Determine the [X, Y] coordinate at the center of the cell enclosing the given text.  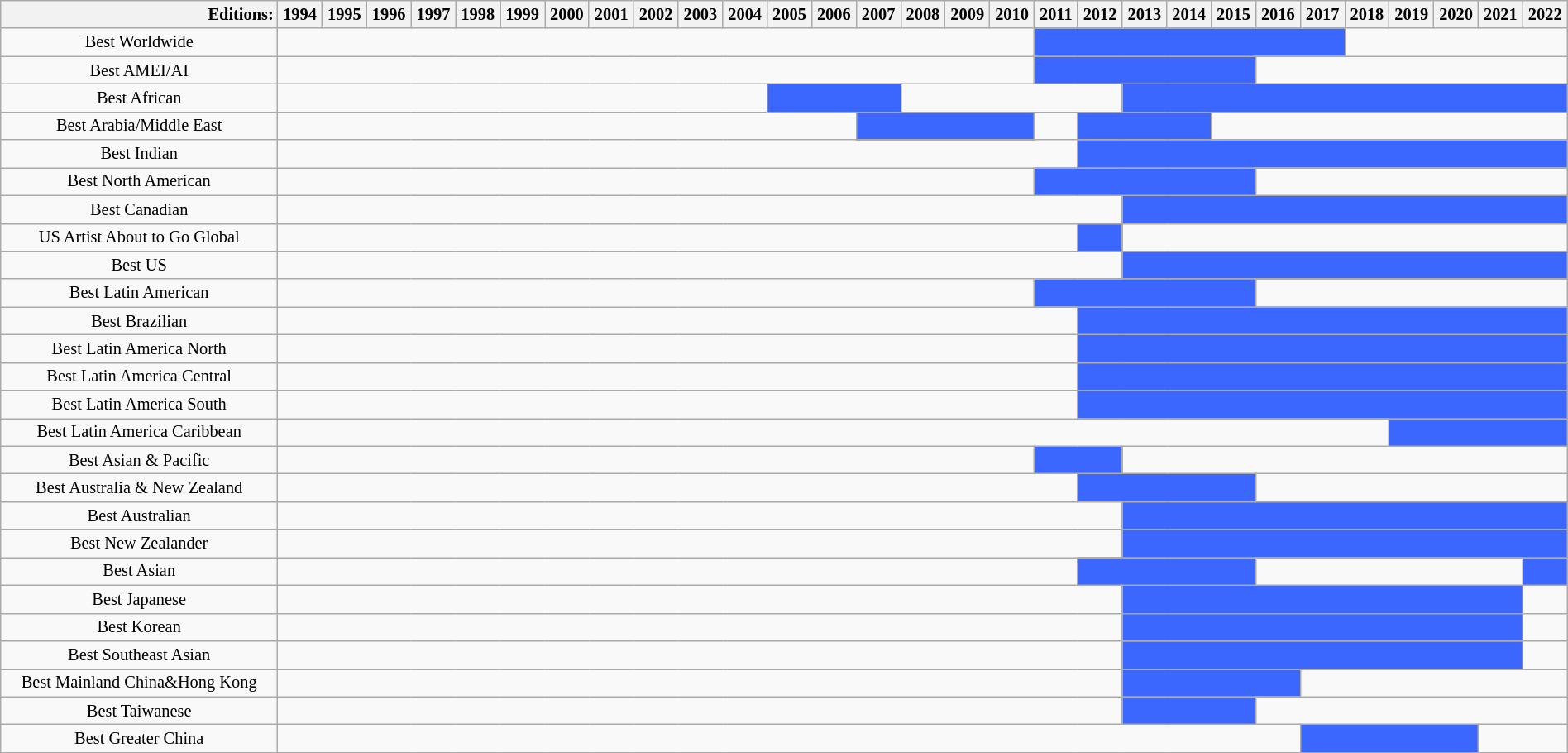
2009 [968, 15]
Best Asian [139, 572]
Best Korean [139, 627]
Best AMEI/AI [139, 70]
2008 [923, 15]
2022 [1545, 15]
2005 [790, 15]
Best Southeast Asian [139, 655]
Best Greater China [139, 739]
2018 [1367, 15]
2016 [1278, 15]
Best New Zealander [139, 544]
Best Latin America North [139, 349]
2004 [745, 15]
Best Arabia/Middle East [139, 126]
Best Latin American [139, 293]
2012 [1100, 15]
2006 [834, 15]
2001 [611, 15]
Best North American [139, 182]
Best Indian [139, 154]
2003 [700, 15]
2020 [1456, 15]
2021 [1500, 15]
Best Japanese [139, 600]
US Artist About to Go Global [139, 237]
2007 [878, 15]
1994 [300, 15]
Editions: [139, 15]
Best African [139, 98]
2017 [1322, 15]
Best Australia & New Zealand [139, 488]
2015 [1234, 15]
1998 [478, 15]
Best US [139, 266]
1995 [344, 15]
2010 [1012, 15]
Best Latin America South [139, 405]
2002 [656, 15]
1999 [523, 15]
2011 [1055, 15]
2013 [1145, 15]
Best Asian & Pacific [139, 460]
1996 [389, 15]
2019 [1412, 15]
2014 [1189, 15]
1997 [433, 15]
Best Latin America Caribbean [139, 433]
Best Latin America Central [139, 376]
2000 [566, 15]
Best Australian [139, 516]
Best Brazilian [139, 321]
Best Canadian [139, 209]
Best Worldwide [139, 42]
Best Mainland China&Hong Kong [139, 683]
Best Taiwanese [139, 711]
